Locate the cell with the specified text and output its (X, Y) center coordinate. 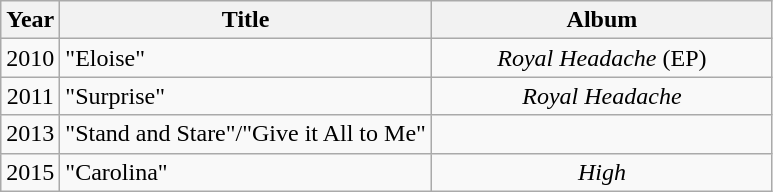
"Stand and Stare"/"Give it All to Me" (246, 134)
"Surprise" (246, 96)
Royal Headache (EP) (602, 58)
"Carolina" (246, 172)
"Eloise" (246, 58)
Year (30, 20)
High (602, 172)
2013 (30, 134)
Royal Headache (602, 96)
2011 (30, 96)
2010 (30, 58)
2015 (30, 172)
Album (602, 20)
Title (246, 20)
